Determine the (X, Y) coordinate at the center of the cell enclosing the given text.  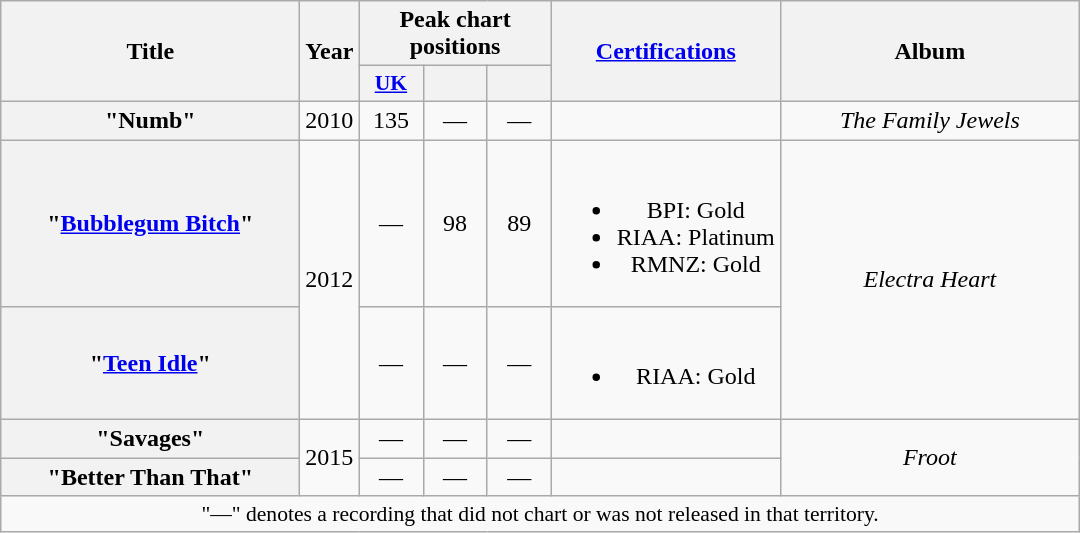
"Numb" (150, 120)
"—" denotes a recording that did not chart or was not released in that territory. (540, 514)
"Bubblegum Bitch" (150, 224)
2015 (330, 458)
Certifications (666, 52)
2010 (330, 120)
89 (519, 224)
BPI: GoldRIAA: PlatinumRMNZ: Gold (666, 224)
"Better Than That" (150, 477)
Title (150, 52)
UK (391, 84)
Electra Heart (930, 280)
Peak chart positions (455, 34)
"Teen Idle" (150, 364)
Year (330, 52)
2012 (330, 280)
Froot (930, 458)
The Family Jewels (930, 120)
RIAA: Gold (666, 364)
Album (930, 52)
"Savages" (150, 439)
135 (391, 120)
98 (455, 224)
